Determine the (X, Y) coordinate at the center of the cell enclosing the given text.  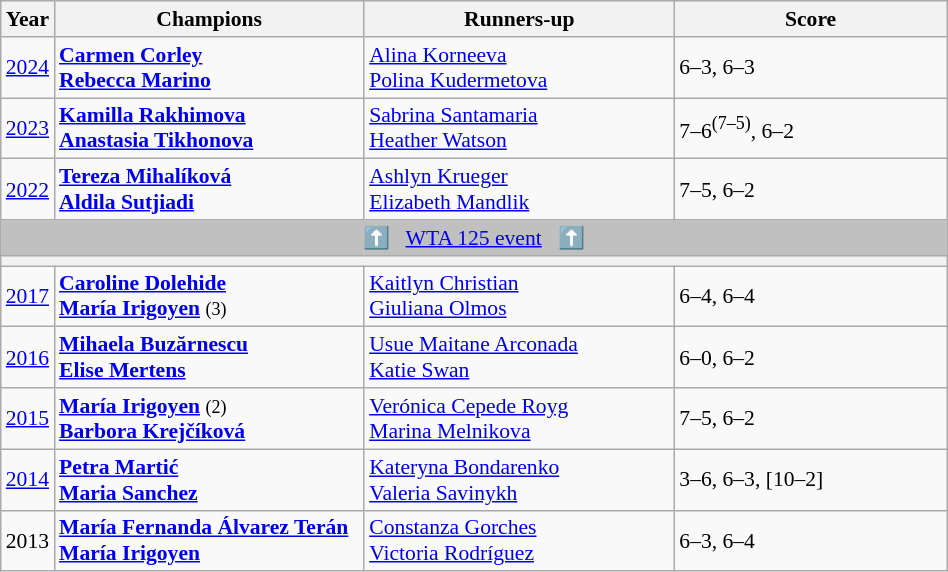
Ashlyn Krueger Elizabeth Mandlik (519, 190)
Constanza Gorches Victoria Rodríguez (519, 540)
2024 (28, 68)
6–3, 6–3 (810, 68)
2013 (28, 540)
2023 (28, 128)
7–6(7–5), 6–2 (810, 128)
6–0, 6–2 (810, 358)
Tereza Mihalíková Aldila Sutjiadi (209, 190)
Mihaela Buzărnescu Elise Mertens (209, 358)
Kateryna Bondarenko Valeria Savinykh (519, 480)
Runners-up (519, 19)
2017 (28, 296)
Alina Korneeva Polina Kudermetova (519, 68)
Verónica Cepede Royg Marina Melnikova (519, 418)
Sabrina Santamaria Heather Watson (519, 128)
Petra Martić Maria Sanchez (209, 480)
2016 (28, 358)
6–3, 6–4 (810, 540)
6–4, 6–4 (810, 296)
2015 (28, 418)
Score (810, 19)
María Fernanda Álvarez Terán María Irigoyen (209, 540)
2014 (28, 480)
⬆️ WTA 125 event ⬆️ (474, 238)
2022 (28, 190)
María Irigoyen (2) Barbora Krejčíková (209, 418)
Kaitlyn Christian Giuliana Olmos (519, 296)
Usue Maitane Arconada Katie Swan (519, 358)
Kamilla Rakhimova Anastasia Tikhonova (209, 128)
Carmen Corley Rebecca Marino (209, 68)
Champions (209, 19)
Year (28, 19)
3–6, 6–3, [10–2] (810, 480)
Caroline Dolehide María Irigoyen (3) (209, 296)
